Return the (X, Y) coordinate for the center point of the cell that contains the specified text.  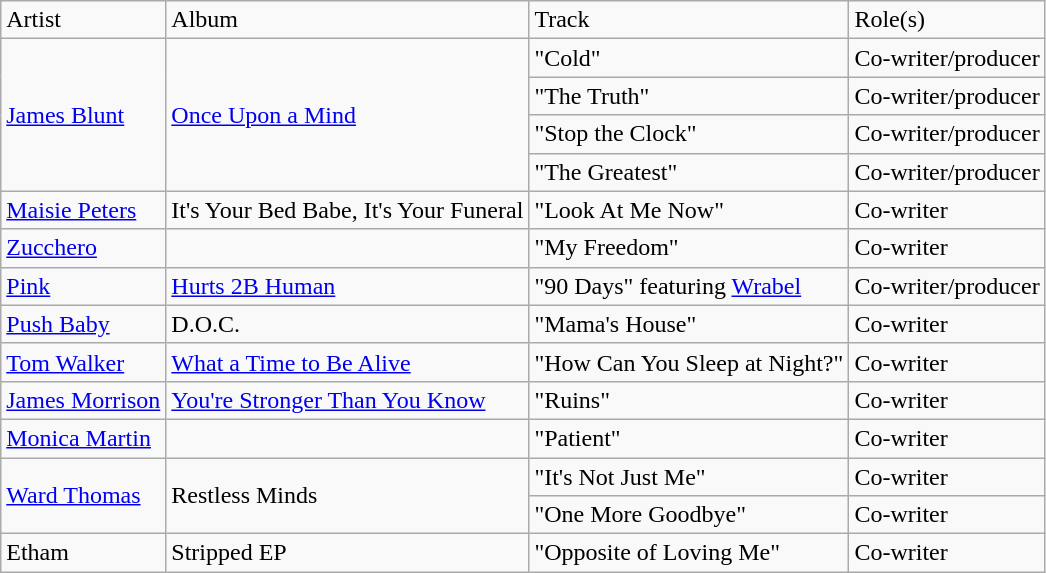
"Ruins" (689, 400)
Maisie Peters (84, 210)
"The Truth" (689, 96)
D.O.C. (348, 324)
Pink (84, 286)
"The Greatest" (689, 172)
Stripped EP (348, 553)
Monica Martin (84, 438)
Album (348, 20)
Push Baby (84, 324)
"How Can You Sleep at Night?" (689, 362)
James Morrison (84, 400)
"Patient" (689, 438)
Tom Walker (84, 362)
Track (689, 20)
Zucchero (84, 248)
"Stop the Clock" (689, 134)
"My Freedom" (689, 248)
James Blunt (84, 115)
"Opposite of Loving Me" (689, 553)
Once Upon a Mind (348, 115)
Etham (84, 553)
It's Your Bed Babe, It's Your Funeral (348, 210)
"Look At Me Now" (689, 210)
Role(s) (947, 20)
Ward Thomas (84, 496)
"Cold" (689, 58)
Hurts 2B Human (348, 286)
"Mama's House" (689, 324)
Artist (84, 20)
"One More Goodbye" (689, 515)
Restless Minds (348, 496)
"90 Days" featuring Wrabel (689, 286)
What a Time to Be Alive (348, 362)
"It's Not Just Me" (689, 477)
You're Stronger Than You Know (348, 400)
